Capture the cell that displays the provided text and extract its (x, y) central coordinate. 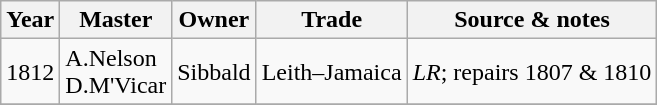
Sibbald (214, 72)
Leith–Jamaica (332, 72)
LR; repairs 1807 & 1810 (532, 72)
Source & notes (532, 20)
A.NelsonD.M'Vicar (116, 72)
Year (30, 20)
1812 (30, 72)
Trade (332, 20)
Master (116, 20)
Owner (214, 20)
